Determine the (x, y) coordinate at the center of the cell enclosing the given text.  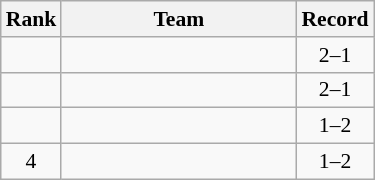
Rank (32, 19)
Record (334, 19)
4 (32, 162)
Team (178, 19)
